Identify which cell holds the provided text, then report its [x, y] central coordinate. 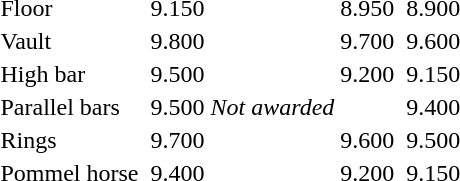
9.200 [368, 74]
9.600 [368, 140]
Not awarded [272, 107]
9.800 [178, 41]
